Pinpoint the cell where the given text exists, returning its [x, y] midpoint coordinate. 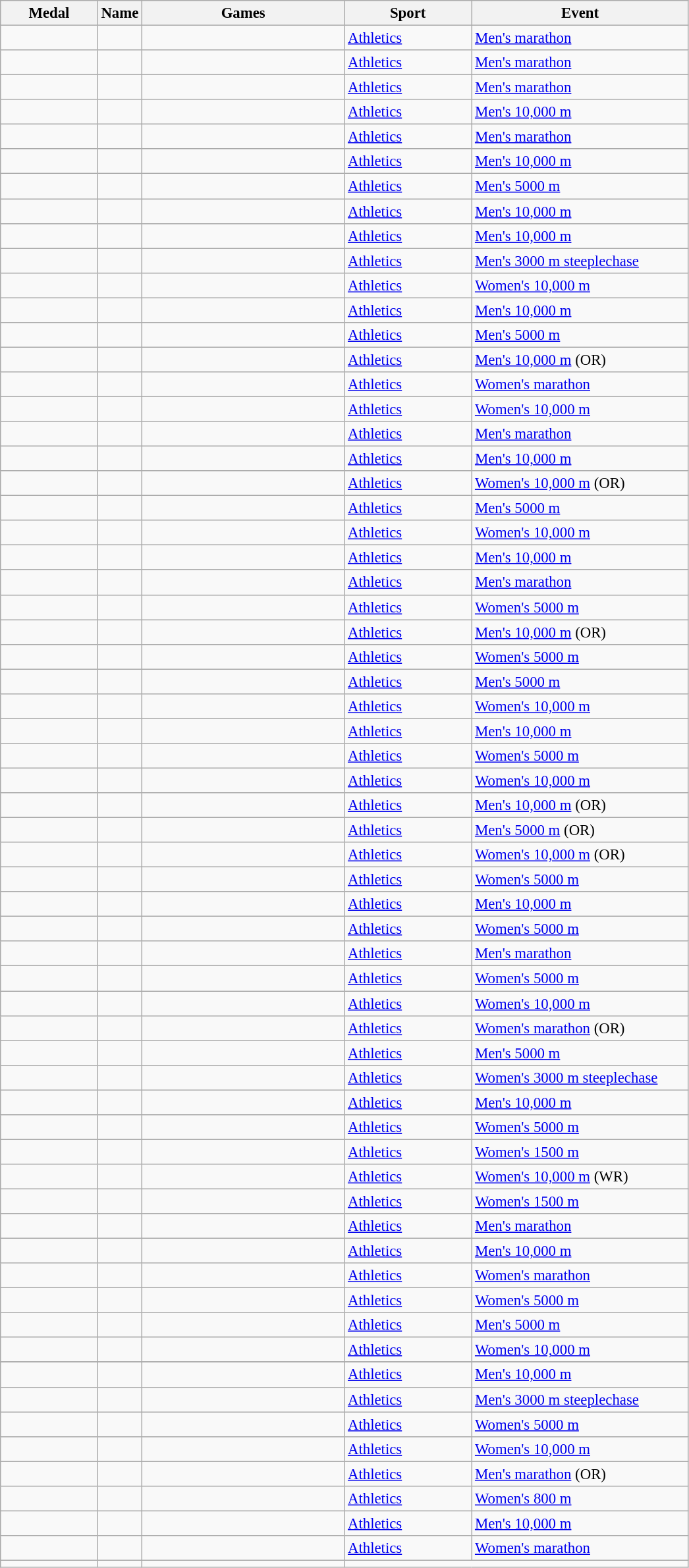
Event [580, 13]
Men's 5000 m (OR) [580, 830]
Men's marathon (OR) [580, 1474]
Women's 800 m [580, 1499]
Women's marathon (OR) [580, 1028]
Women's 3000 m steeplechase [580, 1077]
Sport [408, 13]
Games [244, 13]
Name [120, 13]
Medal [49, 13]
Women's 10,000 m (WR) [580, 1177]
